Determine the (X, Y) coordinate at the center of the cell enclosing the given text.  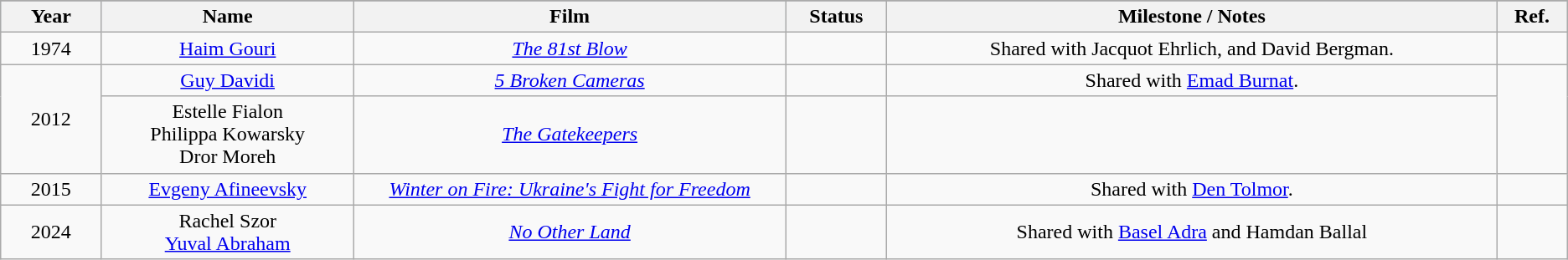
Evgeny Afineevsky (228, 189)
Shared with Den Tolmor. (1192, 189)
Haim Gouri (228, 48)
Film (570, 17)
Shared with Basel Adra and Hamdan Ballal (1192, 232)
2024 (51, 232)
Ref. (1532, 17)
The Gatekeepers (570, 135)
Estelle Fialon Philippa Kowarsky Dror Moreh (228, 135)
Shared with Emad Burnat. (1192, 80)
2015 (51, 189)
The 81st Blow (570, 48)
Name (228, 17)
Milestone / Notes (1192, 17)
Shared with Jacquot Ehrlich, and David Bergman. (1192, 48)
5 Broken Cameras (570, 80)
2012 (51, 119)
No Other Land (570, 232)
Year (51, 17)
1974 (51, 48)
Rachel SzorYuval Abraham (228, 232)
Guy Davidi (228, 80)
Status (836, 17)
Winter on Fire: Ukraine's Fight for Freedom (570, 189)
